Find where the given text appears and provide that cell's center as (x, y) coordinate. 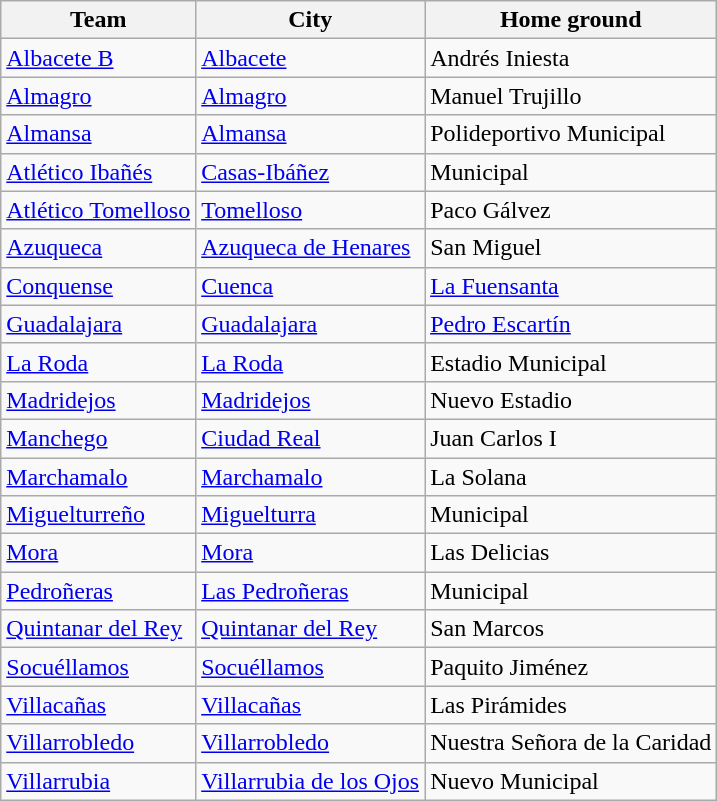
Manuel Trujillo (571, 96)
Nuevo Estadio (571, 400)
City (310, 20)
Manchego (98, 438)
Pedro Escartín (571, 324)
San Miguel (571, 248)
Miguelturra (310, 515)
Azuqueca (98, 248)
Las Pirámides (571, 705)
La Solana (571, 477)
Ciudad Real (310, 438)
Andrés Iniesta (571, 58)
Villarrubia de los Ojos (310, 781)
Tomelloso (310, 210)
Las Pedroñeras (310, 591)
Miguelturreño (98, 515)
Team (98, 20)
Home ground (571, 20)
Villarrubia (98, 781)
Atlético Ibañés (98, 172)
La Fuensanta (571, 286)
Juan Carlos I (571, 438)
Azuqueca de Henares (310, 248)
Casas-Ibáñez (310, 172)
Estadio Municipal (571, 362)
Cuenca (310, 286)
Conquense (98, 286)
Albacete (310, 58)
Pedroñeras (98, 591)
Nuevo Municipal (571, 781)
Albacete B (98, 58)
Paquito Jiménez (571, 667)
Paco Gálvez (571, 210)
Las Delicias (571, 553)
San Marcos (571, 629)
Polideportivo Municipal (571, 134)
Nuestra Señora de la Caridad (571, 743)
Atlético Tomelloso (98, 210)
